Pinpoint the cell where the given text exists, returning its (X, Y) midpoint coordinate. 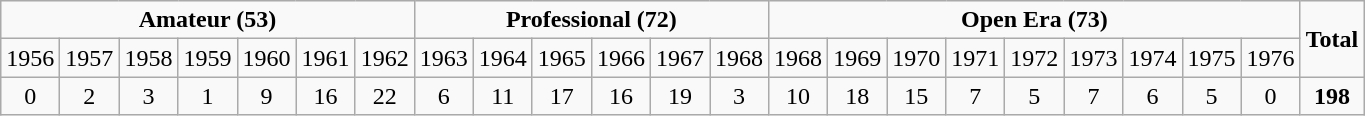
17 (562, 96)
Open Era (73) (1035, 20)
Professional (72) (591, 20)
1966 (620, 58)
2 (90, 96)
1961 (326, 58)
1959 (208, 58)
1970 (916, 58)
1960 (266, 58)
Amateur (53) (208, 20)
1975 (1212, 58)
1973 (1094, 58)
1 (208, 96)
1976 (1270, 58)
1972 (1034, 58)
1963 (444, 58)
1957 (90, 58)
1958 (148, 58)
22 (384, 96)
18 (858, 96)
1969 (858, 58)
1967 (680, 58)
19 (680, 96)
1962 (384, 58)
11 (502, 96)
1956 (30, 58)
198 (1332, 96)
9 (266, 96)
15 (916, 96)
10 (798, 96)
1974 (1152, 58)
1964 (502, 58)
Total (1332, 39)
1965 (562, 58)
1971 (976, 58)
